Locate the cell with the specified text and output its [X, Y] center coordinate. 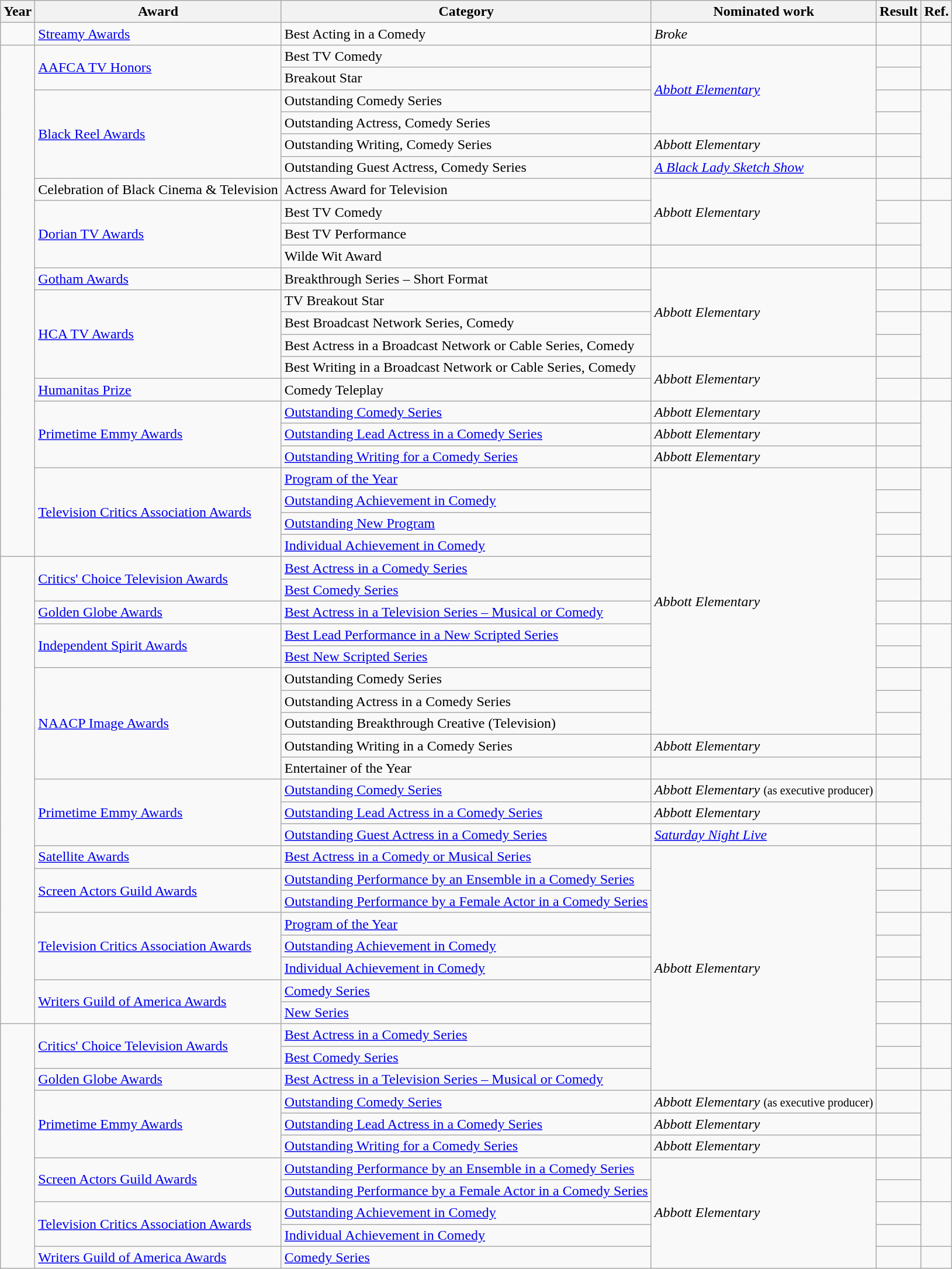
Streamy Awards [158, 34]
AAFCA TV Honors [158, 67]
Breakout Star [466, 78]
Ref. [936, 12]
Category [466, 12]
Actress Award for Television [466, 189]
Year [18, 12]
Gotham Awards [158, 279]
Humanitas Prize [158, 390]
Best Actress in a Broadcast Network or Cable Series, Comedy [466, 345]
Best Lead Performance in a New Scripted Series [466, 634]
Best Writing in a Broadcast Network or Cable Series, Comedy [466, 368]
Broke [763, 34]
Best TV Performance [466, 234]
NAACP Image Awards [158, 724]
Dorian TV Awards [158, 234]
Outstanding Writing in a Comedy Series [466, 746]
TV Breakout Star [466, 301]
Saturday Night Live [763, 835]
Satellite Awards [158, 857]
Outstanding Guest Actress, Comedy Series [466, 167]
Outstanding New Program [466, 523]
Black Reel Awards [158, 134]
Outstanding Breakthrough Creative (Television) [466, 724]
Entertainer of the Year [466, 768]
Best New Scripted Series [466, 657]
Outstanding Actress, Comedy Series [466, 123]
New Series [466, 1013]
Outstanding Actress in a Comedy Series [466, 701]
A Black Lady Sketch Show [763, 167]
Best Acting in a Comedy [466, 34]
Award [158, 12]
Wilde Wit Award [466, 256]
Independent Spirit Awards [158, 645]
Celebration of Black Cinema & Television [158, 189]
Breakthrough Series – Short Format [466, 279]
Comedy Teleplay [466, 390]
Best Broadcast Network Series, Comedy [466, 323]
HCA TV Awards [158, 334]
Outstanding Guest Actress in a Comedy Series [466, 835]
Result [899, 12]
Nominated work [763, 12]
Outstanding Writing, Comedy Series [466, 145]
Best Actress in a Comedy or Musical Series [466, 857]
